Provide the [X, Y] coordinate of the cell's center where the given text is located.  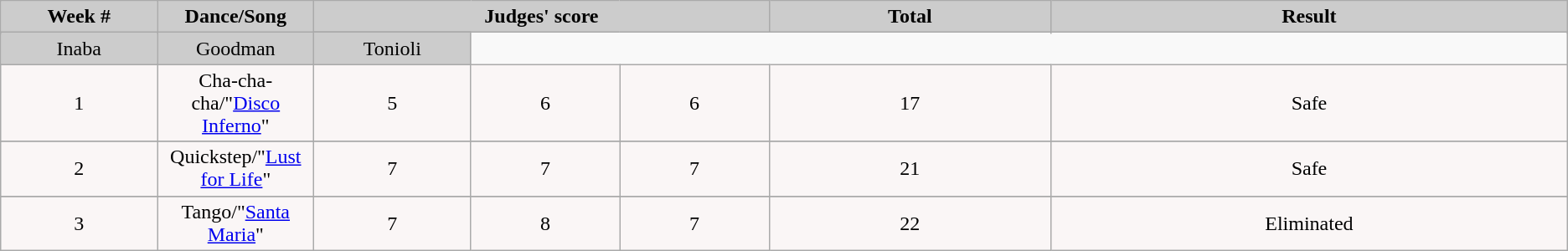
Total [910, 17]
1 [79, 103]
Quickstep/"Lust for Life" [236, 169]
Dance/Song [236, 17]
22 [910, 223]
8 [545, 223]
Result [1310, 17]
21 [910, 169]
17 [910, 103]
Judges' score [541, 17]
Tonioli [392, 49]
Tango/"Santa Maria" [236, 223]
2 [79, 169]
Cha-cha-cha/"Disco Inferno" [236, 103]
3 [79, 223]
Inaba [79, 49]
Eliminated [1310, 223]
Week # [79, 17]
5 [392, 103]
Goodman [236, 49]
